Extract the (x, y) coordinate from the center of the cell holding the provided text.  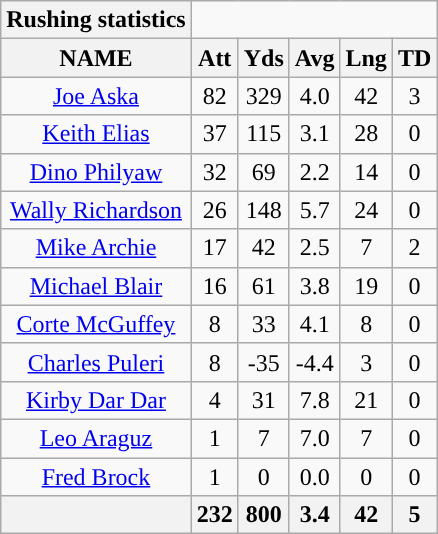
61 (264, 286)
Charles Puleri (96, 362)
4.1 (314, 324)
Michael Blair (96, 286)
-4.4 (314, 362)
28 (366, 134)
Corte McGuffey (96, 324)
2 (414, 248)
14 (366, 172)
Kirby Dar Dar (96, 400)
82 (214, 96)
3.1 (314, 134)
800 (264, 515)
-35 (264, 362)
Wally Richardson (96, 210)
7.8 (314, 400)
0.0 (314, 477)
232 (214, 515)
329 (264, 96)
Dino Philyaw (96, 172)
5.7 (314, 210)
32 (214, 172)
115 (264, 134)
Avg (314, 58)
26 (214, 210)
TD (414, 58)
4 (214, 400)
NAME (96, 58)
Lng (366, 58)
37 (214, 134)
Mike Archie (96, 248)
69 (264, 172)
2.2 (314, 172)
Leo Araguz (96, 438)
2.5 (314, 248)
33 (264, 324)
Yds (264, 58)
Joe Aska (96, 96)
7.0 (314, 438)
3.8 (314, 286)
Keith Elias (96, 134)
19 (366, 286)
21 (366, 400)
5 (414, 515)
3.4 (314, 515)
24 (366, 210)
148 (264, 210)
Att (214, 58)
Rushing statistics (96, 20)
31 (264, 400)
4.0 (314, 96)
17 (214, 248)
Fred Brock (96, 477)
16 (214, 286)
